Return the [x, y] coordinate for the center point of the cell that contains the specified text.  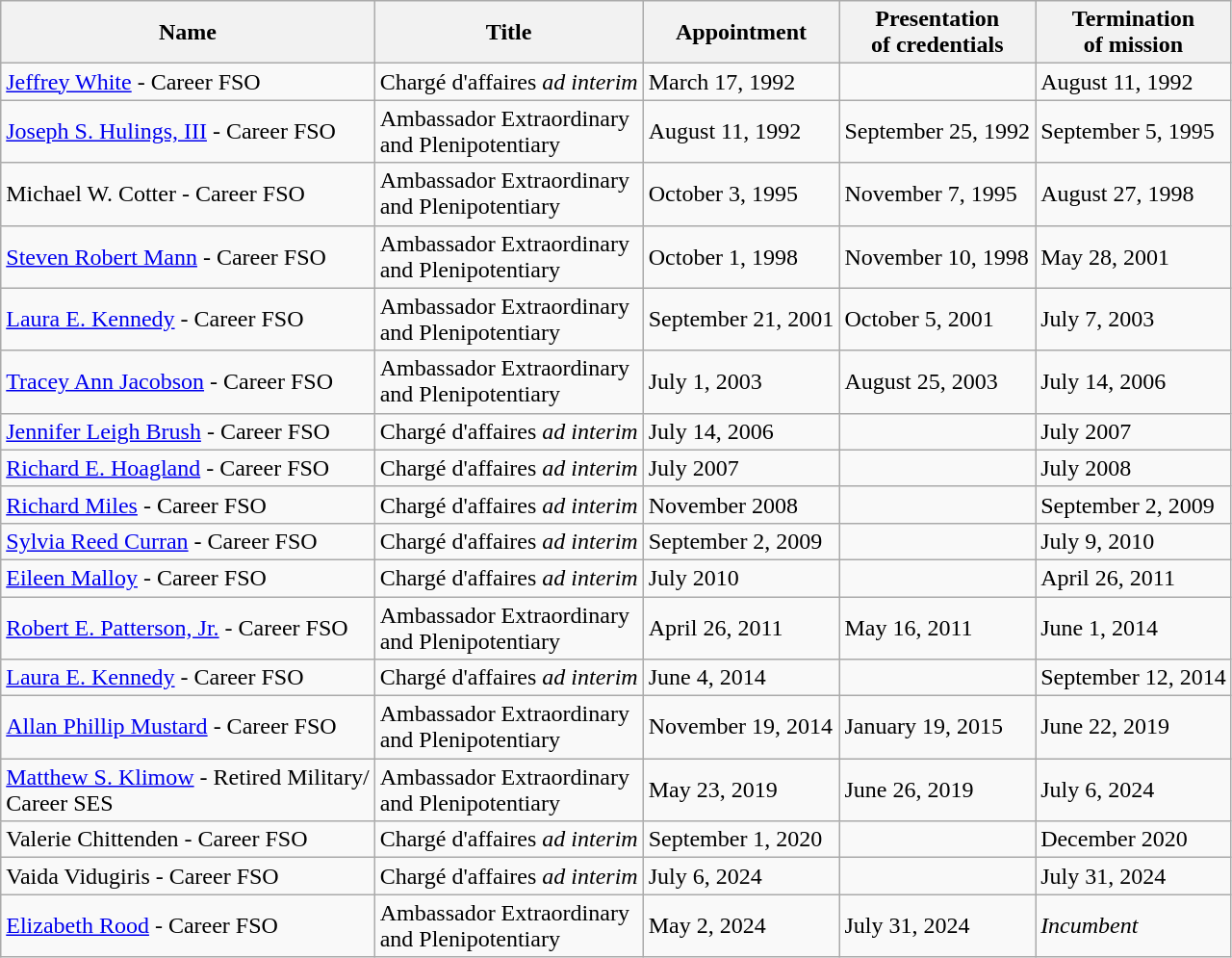
Steven Robert Mann - Career FSO [188, 256]
Allan Phillip Mustard - Career FSO [188, 728]
Valerie Chittenden - Career FSO [188, 840]
October 1, 1998 [741, 256]
Matthew S. Klimow - Retired Military/Career SES [188, 790]
November 19, 2014 [741, 728]
May 28, 2001 [1134, 256]
Jeffrey White - Career FSO [188, 82]
July 2010 [741, 578]
Michael W. Cotter - Career FSO [188, 194]
Incumbent [1134, 926]
September 12, 2014 [1134, 678]
Joseph S. Hulings, III - Career FSO [188, 131]
May 23, 2019 [741, 790]
November 7, 1995 [937, 194]
November 10, 1998 [937, 256]
May 16, 2011 [937, 628]
September 1, 2020 [741, 840]
June 22, 2019 [1134, 728]
Jennifer Leigh Brush - Career FSO [188, 431]
June 26, 2019 [937, 790]
July 7, 2003 [1134, 320]
March 17, 1992 [741, 82]
Termination of mission [1134, 33]
July 1, 2003 [741, 381]
Name [188, 33]
August 25, 2003 [937, 381]
Title [508, 33]
November 2008 [741, 505]
Richard Miles - Career FSO [188, 505]
October 5, 2001 [937, 320]
Elizabeth Rood - Career FSO [188, 926]
December 2020 [1134, 840]
July 2008 [1134, 468]
Robert E. Patterson, Jr. - Career FSO [188, 628]
Appointment [741, 33]
September 25, 1992 [937, 131]
Sylvia Reed Curran - Career FSO [188, 541]
May 2, 2024 [741, 926]
Presentation of credentials [937, 33]
July 9, 2010 [1134, 541]
Richard E. Hoagland - Career FSO [188, 468]
January 19, 2015 [937, 728]
August 27, 1998 [1134, 194]
September 21, 2001 [741, 320]
June 4, 2014 [741, 678]
October 3, 1995 [741, 194]
June 1, 2014 [1134, 628]
Vaida Vidugiris - Career FSO [188, 876]
September 5, 1995 [1134, 131]
Tracey Ann Jacobson - Career FSO [188, 381]
Eileen Malloy - Career FSO [188, 578]
